Scan for the cell matching the given text and deliver its (x, y) coordinate at center. 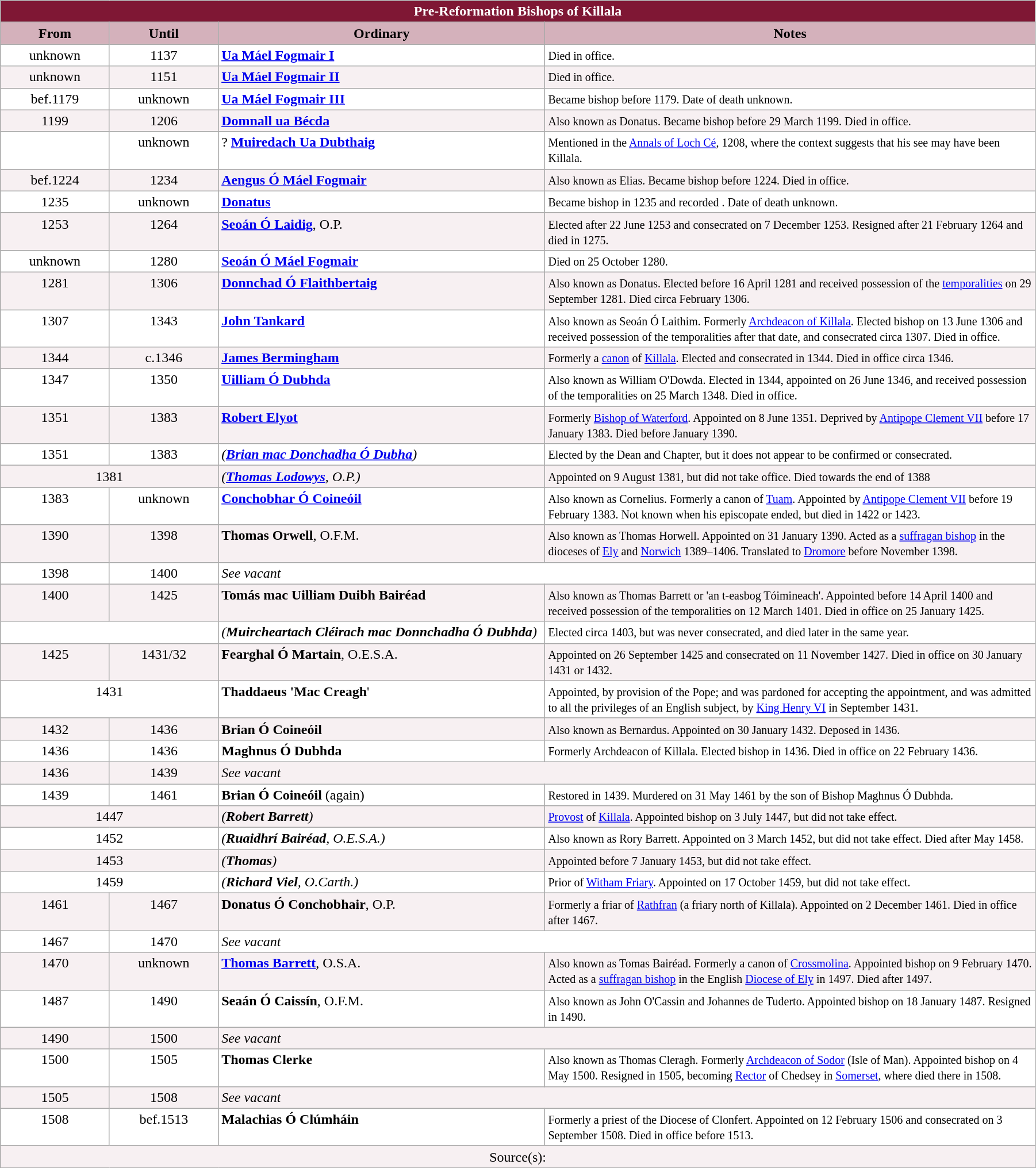
1264 (163, 231)
Elected by the Dean and Chapter, but it does not appear to be confirmed or consecrated. (790, 455)
Maghnus Ó Dubhda (382, 751)
(Thomas Lodowys, O.P.) (382, 477)
Also known as Bernardus. Appointed on 30 January 1432. Deposed in 1436. (790, 729)
James Bermingham (382, 358)
1447 (109, 817)
Uilliam Ó Dubhda (382, 387)
Seaán Ó Caissín, O.F.M. (382, 1008)
(Richard Viel, O.Carth.) (382, 882)
? Muiredach Ua Dubthaig (382, 151)
Tomás mac Uilliam Duibh Bairéad (382, 602)
(Ruaidhrí Bairéad, O.E.S.A.) (382, 839)
Thomas Barrett, O.S.A. (382, 971)
1453 (109, 860)
1137 (163, 55)
1487 (55, 1008)
Formerly a friar of Rathfran (a friary north of Killala). Appointed on 2 December 1461. Died in office after 1467. (790, 912)
1199 (55, 121)
Ua Máel Fogmair II (382, 77)
Brian Ó Coineóil (again) (382, 795)
c.1346 (163, 358)
1381 (109, 477)
bef.1224 (55, 180)
1206 (163, 121)
Brian Ó Coineóil (382, 729)
Conchobhar Ó Coineóil (382, 506)
Restored in 1439. Murdered on 31 May 1461 by the son of Bishop Maghnus Ó Dubhda. (790, 795)
Thomas Clerke (382, 1068)
1253 (55, 231)
1431/32 (163, 662)
1459 (109, 882)
1350 (163, 387)
Thaddaeus 'Mac Creagh' (382, 699)
1347 (55, 387)
1306 (163, 291)
Became bishop in 1235 and recorded . Date of death unknown. (790, 202)
From (55, 33)
Seoán Ó Máel Fogmair (382, 261)
Seoán Ó Laidig, O.P. (382, 231)
Appointed on 9 August 1381, but did not take office. Died towards the end of 1388 (790, 477)
(Muircheartach Cléirach mac Donnchadha Ó Dubhda) (382, 632)
Fearghal Ó Martain, O.E.S.A. (382, 662)
Notes (790, 33)
Malachias Ó Clúmháin (382, 1127)
Also known as Donatus. Elected before 16 April 1281 and received possession of the temporalities on 29 September 1281. Died circa February 1306. (790, 291)
Thomas Orwell, O.F.M. (382, 544)
(Brian mac Donchadha Ó Dubha) (382, 455)
Elected after 22 June 1253 and consecrated on 7 December 1253. Resigned after 21 February 1264 and died in 1275. (790, 231)
1390 (55, 544)
bef.1179 (55, 99)
Ordinary (382, 33)
Also known as Rory Barrett. Appointed on 3 March 1452, but did not take effect. Died after May 1458. (790, 839)
Formerly a canon of Killala. Elected and consecrated in 1344. Died in office circa 1346. (790, 358)
Also known as Elias. Became bishop before 1224. Died in office. (790, 180)
Formerly a priest of the Diocese of Clonfert. Appointed on 12 February 1506 and consecrated on 3 September 1508. Died in office before 1513. (790, 1127)
Appointed before 7 January 1453, but did not take effect. (790, 860)
1235 (55, 202)
Appointed on 26 September 1425 and consecrated on 11 November 1427. Died in office on 30 January 1431 or 1432. (790, 662)
Also known as John O'Cassin and Johannes de Tuderto. Appointed bishop on 18 January 1487. Resigned in 1490. (790, 1008)
1307 (55, 328)
Mentioned in the Annals of Loch Cé, 1208, where the context suggests that his see may have been Killala. (790, 151)
(Robert Barrett) (382, 817)
Ua Máel Fogmair I (382, 55)
Source(s): (518, 1157)
1343 (163, 328)
Died on 25 October 1280. (790, 261)
Also known as Donatus. Became bishop before 29 March 1199. Died in office. (790, 121)
1234 (163, 180)
Provost of Killala. Appointed bishop on 3 July 1447, but did not take effect. (790, 817)
Became bishop before 1179. Date of death unknown. (790, 99)
Robert Elyot (382, 425)
1281 (55, 291)
Pre-Reformation Bishops of Killala (518, 11)
Donnchad Ó Flaithbertaig (382, 291)
Domnall ua Bécda (382, 121)
Prior of Witham Friary. Appointed on 17 October 1459, but did not take effect. (790, 882)
Formerly Bishop of Waterford. Appointed on 8 June 1351. Deprived by Antipope Clement VII before 17 January 1383. Died before January 1390. (790, 425)
Formerly Archdeacon of Killala. Elected bishop in 1436. Died in office on 22 February 1436. (790, 751)
1151 (163, 77)
Elected circa 1403, but was never consecrated, and died later in the same year. (790, 632)
bef.1513 (163, 1127)
1432 (55, 729)
1280 (163, 261)
Aengus Ó Máel Fogmair (382, 180)
1344 (55, 358)
(Thomas) (382, 860)
1452 (109, 839)
Ua Máel Fogmair III (382, 99)
Until (163, 33)
Donatus Ó Conchobhair, O.P. (382, 912)
1431 (109, 699)
John Tankard (382, 328)
Donatus (382, 202)
